For the text-containing cell, return its midpoint in [X, Y] coordinate format. 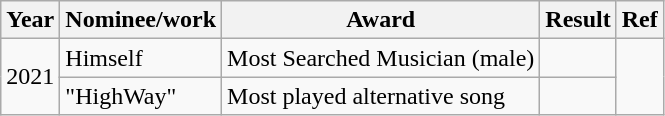
Most Searched Musician (male) [381, 58]
Nominee/work [141, 20]
Ref [640, 20]
Year [30, 20]
Most played alternative song [381, 96]
2021 [30, 77]
Result [578, 20]
"HighWay" [141, 96]
Award [381, 20]
Himself [141, 58]
